Detect which cell encompasses the target text, then output its [X, Y] center coordinate. 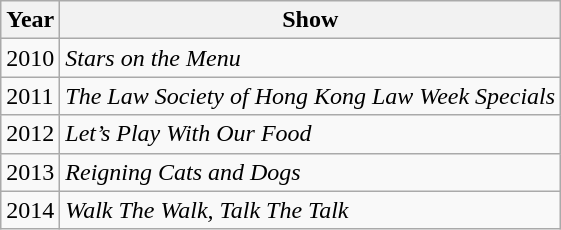
Walk The Walk, Talk The Talk [310, 210]
Show [310, 20]
Let’s Play With Our Food [310, 134]
2014 [30, 210]
2012 [30, 134]
Reigning Cats and Dogs [310, 172]
2011 [30, 96]
The Law Society of Hong Kong Law Week Specials [310, 96]
2010 [30, 58]
Stars on the Menu [310, 58]
Year [30, 20]
2013 [30, 172]
